Capture the cell that displays the provided text and extract its (X, Y) central coordinate. 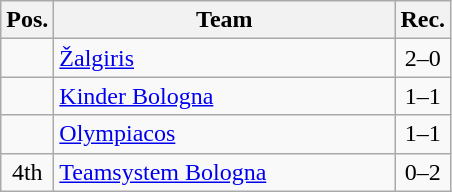
Pos. (28, 20)
Rec. (423, 20)
0–2 (423, 172)
2–0 (423, 58)
Žalgiris (224, 58)
Olympiacos (224, 134)
Teamsystem Bologna (224, 172)
Team (224, 20)
Kinder Bologna (224, 96)
4th (28, 172)
